For the text-containing cell, return its midpoint in [x, y] coordinate format. 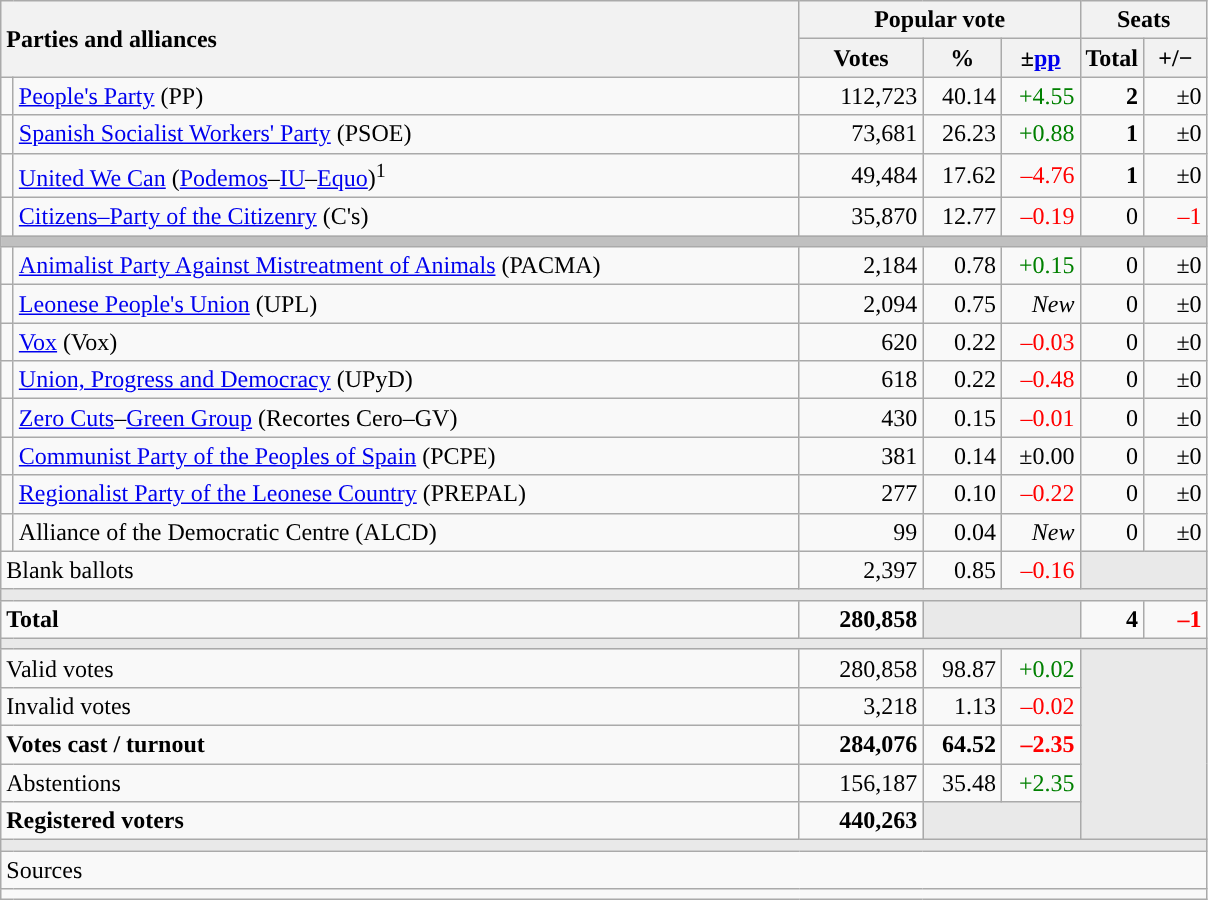
Leonese People's Union (UPL) [406, 304]
2,397 [861, 570]
3,218 [861, 706]
–0.22 [1040, 494]
Valid votes [400, 668]
Vox (Vox) [406, 342]
4 [1112, 619]
–0.02 [1040, 706]
Communist Party of the Peoples of Spain (PCPE) [406, 456]
99 [861, 532]
0.14 [962, 456]
440,263 [861, 821]
Abstentions [400, 783]
–0.19 [1040, 217]
0.75 [962, 304]
Zero Cuts–Green Group (Recortes Cero–GV) [406, 418]
–4.76 [1040, 176]
+0.02 [1040, 668]
2,094 [861, 304]
620 [861, 342]
+/− [1176, 58]
±pp [1040, 58]
Animalist Party Against Mistreatment of Animals (PACMA) [406, 266]
Seats [1144, 20]
–0.01 [1040, 418]
1.13 [962, 706]
Citizens–Party of the Citizenry (C's) [406, 217]
United We Can (Podemos–IU–Equo)1 [406, 176]
% [962, 58]
277 [861, 494]
12.77 [962, 217]
17.62 [962, 176]
–0.16 [1040, 570]
26.23 [962, 134]
Spanish Socialist Workers' Party (PSOE) [406, 134]
40.14 [962, 96]
–0.48 [1040, 380]
73,681 [861, 134]
Parties and alliances [400, 39]
±0.00 [1040, 456]
+2.35 [1040, 783]
35.48 [962, 783]
2 [1112, 96]
Votes cast / turnout [400, 745]
Registered voters [400, 821]
381 [861, 456]
618 [861, 380]
Votes [861, 58]
430 [861, 418]
0.10 [962, 494]
+4.55 [1040, 96]
64.52 [962, 745]
284,076 [861, 745]
+0.88 [1040, 134]
Regionalist Party of the Leonese Country (PREPAL) [406, 494]
People's Party (PP) [406, 96]
49,484 [861, 176]
156,187 [861, 783]
–2.35 [1040, 745]
0.85 [962, 570]
Sources [604, 870]
35,870 [861, 217]
0.15 [962, 418]
Invalid votes [400, 706]
0.04 [962, 532]
98.87 [962, 668]
Alliance of the Democratic Centre (ALCD) [406, 532]
Blank ballots [400, 570]
Popular vote [940, 20]
–0.03 [1040, 342]
Union, Progress and Democracy (UPyD) [406, 380]
0.78 [962, 266]
2,184 [861, 266]
112,723 [861, 96]
+0.15 [1040, 266]
